Scan for the cell matching the given text and deliver its [X, Y] coordinate at center. 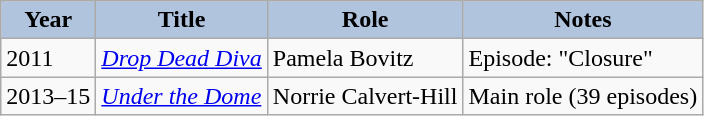
2011 [48, 58]
Norrie Calvert-Hill [365, 96]
Title [182, 20]
Role [365, 20]
Main role (39 episodes) [583, 96]
Notes [583, 20]
Year [48, 20]
Under the Dome [182, 96]
2013–15 [48, 96]
Pamela Bovitz [365, 58]
Drop Dead Diva [182, 58]
Episode: "Closure" [583, 58]
